Pinpoint the cell where the given text exists, returning its [x, y] midpoint coordinate. 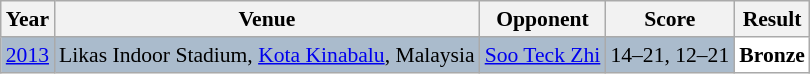
Bronze [772, 55]
Venue [267, 19]
Soo Teck Zhi [543, 55]
Score [670, 19]
2013 [28, 55]
Likas Indoor Stadium, Kota Kinabalu, Malaysia [267, 55]
Year [28, 19]
Result [772, 19]
14–21, 12–21 [670, 55]
Opponent [543, 19]
